Find where the given text appears and provide that cell's center as [X, Y] coordinate. 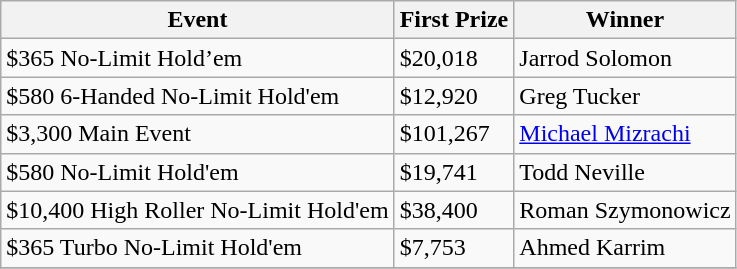
$365 Turbo No-Limit Hold'em [198, 248]
$10,400 High Roller No-Limit Hold'em [198, 210]
$20,018 [454, 58]
$365 No-Limit Hold’em [198, 58]
$7,753 [454, 248]
Event [198, 20]
$38,400 [454, 210]
$19,741 [454, 172]
$580 6-Handed No-Limit Hold'em [198, 96]
Ahmed Karrim [625, 248]
$12,920 [454, 96]
Jarrod Solomon [625, 58]
Winner [625, 20]
First Prize [454, 20]
Roman Szymonowicz [625, 210]
$580 No-Limit Hold'em [198, 172]
Michael Mizrachi [625, 134]
Todd Neville [625, 172]
$3,300 Main Event [198, 134]
$101,267 [454, 134]
Greg Tucker [625, 96]
